Output the [x, y] coordinate of the center of the cell containing the given text.  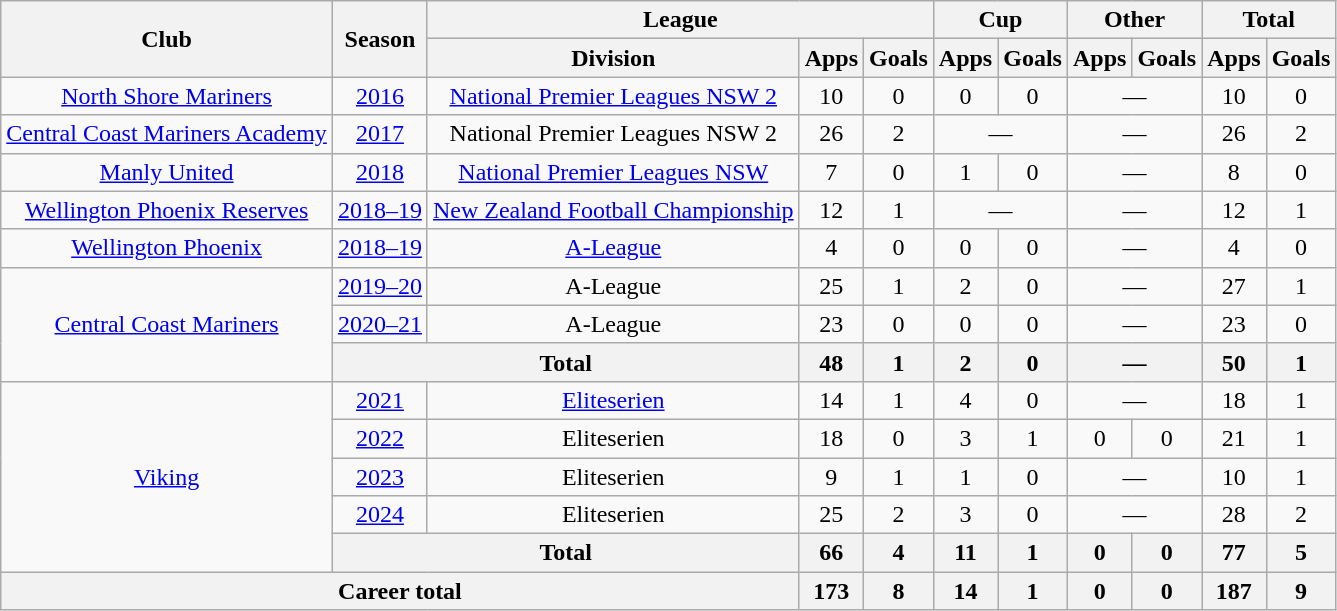
New Zealand Football Championship [613, 210]
48 [831, 362]
5 [1301, 553]
Manly United [167, 172]
League [680, 20]
Wellington Phoenix [167, 248]
2016 [380, 96]
Career total [400, 591]
Season [380, 39]
2019–20 [380, 286]
Viking [167, 476]
Wellington Phoenix Reserves [167, 210]
2022 [380, 438]
27 [1234, 286]
66 [831, 553]
2024 [380, 515]
7 [831, 172]
21 [1234, 438]
2023 [380, 477]
Club [167, 39]
2018 [380, 172]
Other [1134, 20]
Cup [1000, 20]
173 [831, 591]
77 [1234, 553]
187 [1234, 591]
50 [1234, 362]
Division [613, 58]
11 [965, 553]
2020–21 [380, 324]
Central Coast Mariners [167, 324]
28 [1234, 515]
2021 [380, 400]
Central Coast Mariners Academy [167, 134]
North Shore Mariners [167, 96]
2017 [380, 134]
National Premier Leagues NSW [613, 172]
